Scan for the cell matching the given text and deliver its (x, y) coordinate at center. 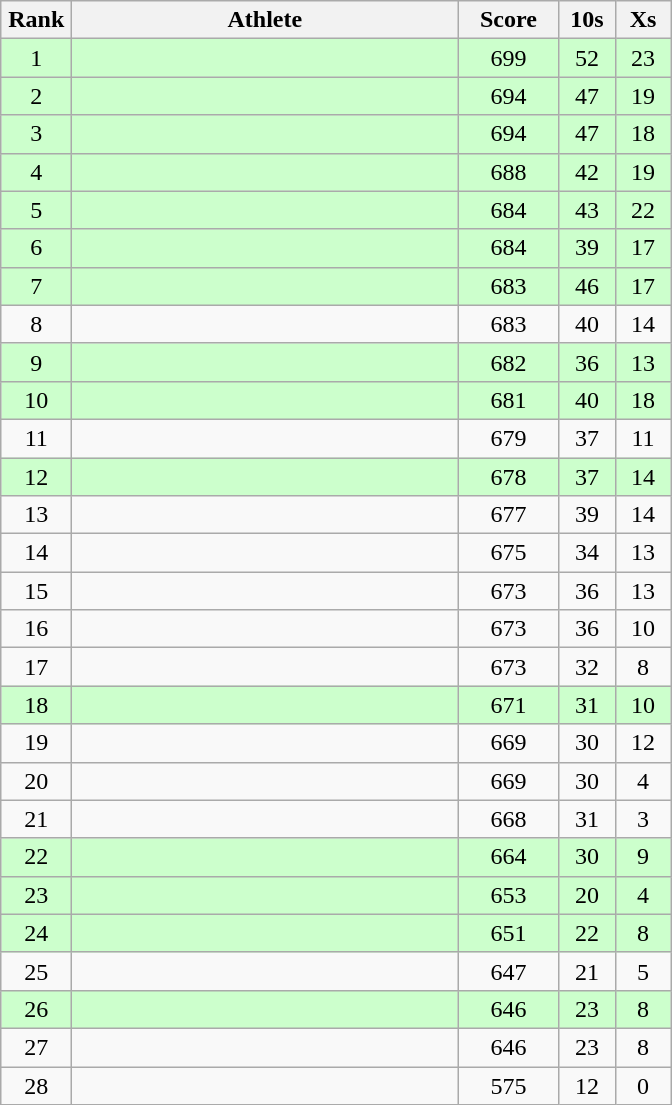
682 (508, 362)
678 (508, 477)
Xs (643, 20)
Rank (36, 20)
651 (508, 933)
0 (643, 1085)
34 (587, 553)
1 (36, 58)
668 (508, 819)
653 (508, 895)
28 (36, 1085)
25 (36, 971)
46 (587, 286)
675 (508, 553)
15 (36, 591)
52 (587, 58)
647 (508, 971)
664 (508, 857)
32 (587, 667)
671 (508, 705)
681 (508, 400)
16 (36, 629)
10s (587, 20)
688 (508, 172)
7 (36, 286)
Score (508, 20)
575 (508, 1085)
6 (36, 248)
27 (36, 1047)
2 (36, 96)
677 (508, 515)
679 (508, 438)
699 (508, 58)
26 (36, 1009)
43 (587, 210)
Athlete (265, 20)
42 (587, 172)
24 (36, 933)
